Extract the (X, Y) coordinate from the center of the cell holding the provided text.  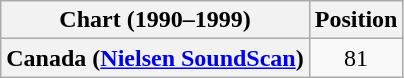
81 (356, 58)
Chart (1990–1999) (155, 20)
Canada (Nielsen SoundScan) (155, 58)
Position (356, 20)
